Scan for the cell matching the given text and deliver its (x, y) coordinate at center. 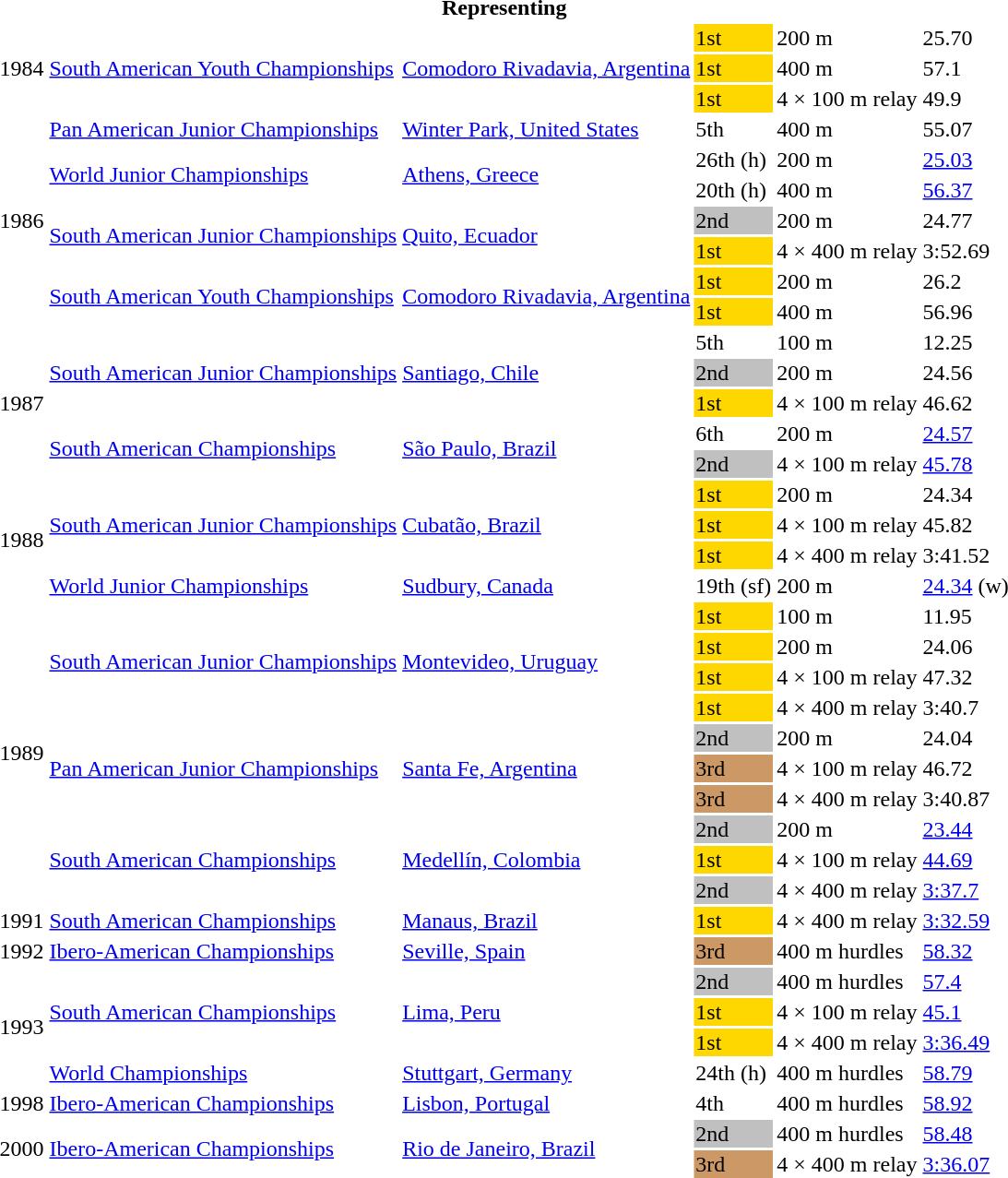
19th (sf) (734, 586)
Athens, Greece (546, 175)
Quito, Ecuador (546, 236)
Sudbury, Canada (546, 586)
Lima, Peru (546, 1012)
20th (h) (734, 190)
São Paulo, Brazil (546, 448)
Santiago, Chile (546, 373)
Cubatão, Brazil (546, 525)
Seville, Spain (546, 951)
Winter Park, United States (546, 129)
Santa Fe, Argentina (546, 768)
6th (734, 434)
Stuttgart, Germany (546, 1073)
Manaus, Brazil (546, 921)
Rio de Janeiro, Brazil (546, 1149)
Lisbon, Portugal (546, 1103)
24th (h) (734, 1073)
Montevideo, Uruguay (546, 662)
26th (h) (734, 160)
4th (734, 1103)
World Championships (223, 1073)
Medellín, Colombia (546, 860)
